Locate the cell with the specified text and output its (x, y) center coordinate. 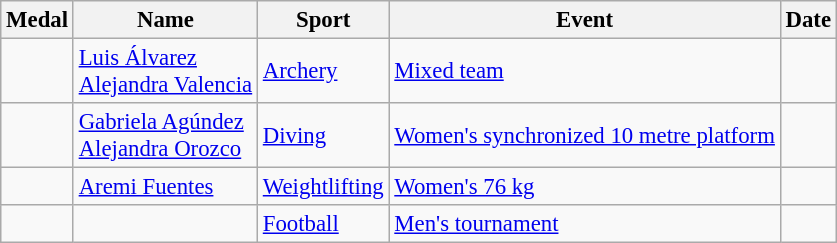
Men's tournament (584, 224)
Date (808, 20)
Archery (323, 72)
Gabriela AgúndezAlejandra Orozco (165, 136)
Medal (38, 20)
Football (323, 224)
Weightlifting (323, 187)
Luis ÁlvarezAlejandra Valencia (165, 72)
Women's 76 kg (584, 187)
Diving (323, 136)
Name (165, 20)
Aremi Fuentes (165, 187)
Mixed team (584, 72)
Sport (323, 20)
Women's synchronized 10 metre platform (584, 136)
Event (584, 20)
